Determine the (X, Y) coordinate at the center of the cell enclosing the given text.  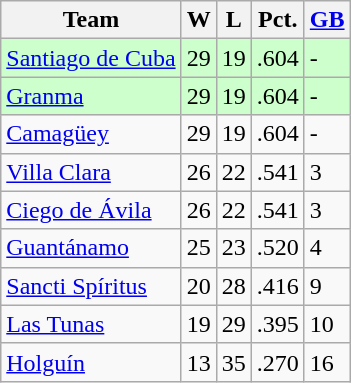
Las Tunas (91, 324)
.416 (278, 286)
L (234, 20)
.270 (278, 362)
Holguín (91, 362)
23 (234, 248)
35 (234, 362)
16 (327, 362)
GB (327, 20)
9 (327, 286)
Santiago de Cuba (91, 58)
20 (198, 286)
Granma (91, 96)
13 (198, 362)
10 (327, 324)
28 (234, 286)
4 (327, 248)
Pct. (278, 20)
.395 (278, 324)
25 (198, 248)
Sancti Spíritus (91, 286)
Ciego de Ávila (91, 210)
W (198, 20)
Guantánamo (91, 248)
Team (91, 20)
Villa Clara (91, 172)
.520 (278, 248)
Camagüey (91, 134)
